Identify which cell holds the provided text, then report its [x, y] central coordinate. 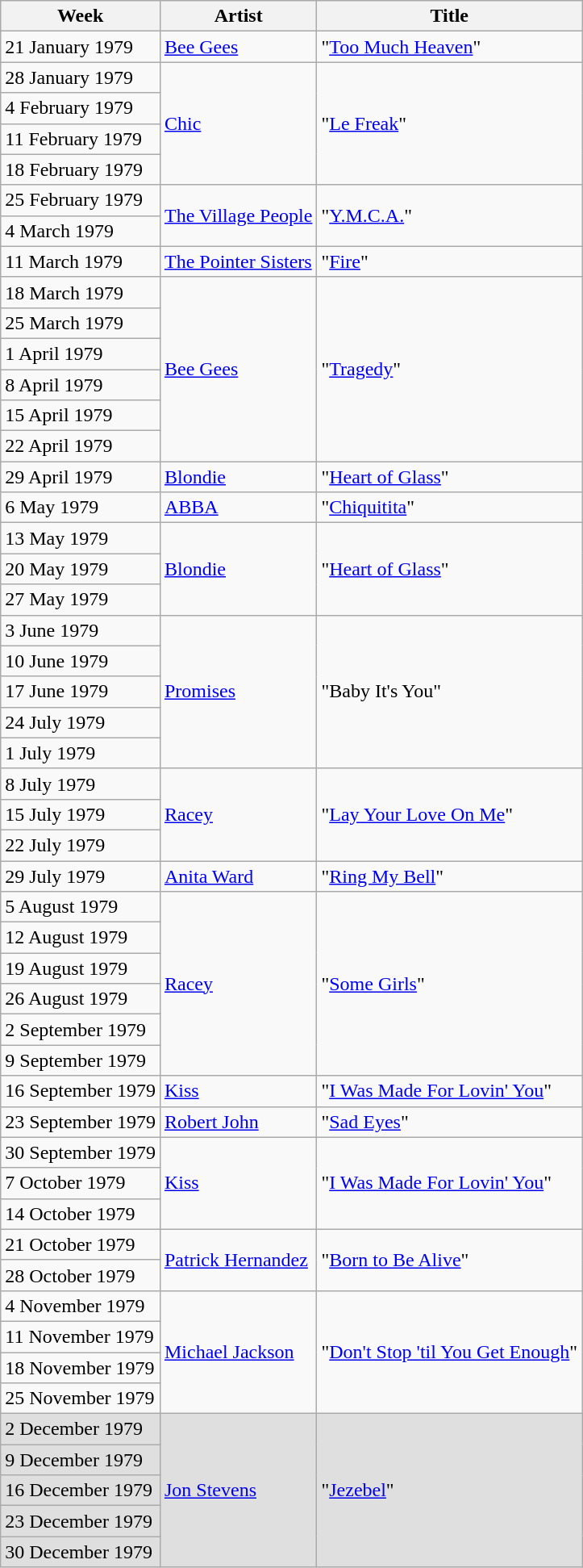
14 October 1979 [81, 1214]
"Jezebel" [450, 1491]
17 June 1979 [81, 692]
11 March 1979 [81, 261]
Patrick Hernandez [238, 1260]
30 September 1979 [81, 1152]
18 March 1979 [81, 292]
"Born to Be Alive" [450, 1260]
Anita Ward [238, 876]
Jon Stevens [238, 1491]
21 January 1979 [81, 47]
28 October 1979 [81, 1275]
Michael Jackson [238, 1352]
13 May 1979 [81, 538]
11 November 1979 [81, 1336]
"Ring My Bell" [450, 876]
25 March 1979 [81, 323]
21 October 1979 [81, 1244]
1 July 1979 [81, 753]
27 May 1979 [81, 600]
3 June 1979 [81, 630]
6 May 1979 [81, 508]
Week [81, 16]
4 February 1979 [81, 108]
"Le Freak" [450, 123]
"Some Girls" [450, 984]
2 December 1979 [81, 1429]
18 November 1979 [81, 1368]
26 August 1979 [81, 999]
"Y.M.C.A." [450, 215]
30 December 1979 [81, 1552]
4 November 1979 [81, 1306]
22 April 1979 [81, 446]
23 December 1979 [81, 1521]
Promises [238, 692]
5 August 1979 [81, 907]
"Tragedy" [450, 369]
7 October 1979 [81, 1183]
11 February 1979 [81, 139]
The Pointer Sisters [238, 261]
Title [450, 16]
22 July 1979 [81, 845]
29 April 1979 [81, 477]
15 April 1979 [81, 416]
29 July 1979 [81, 876]
"Lay Your Love On Me" [450, 814]
Robert John [238, 1122]
20 May 1979 [81, 569]
15 July 1979 [81, 814]
16 September 1979 [81, 1091]
"Too Much Heaven" [450, 47]
10 June 1979 [81, 661]
"Sad Eyes" [450, 1122]
"Chiquitita" [450, 508]
"Fire" [450, 261]
9 December 1979 [81, 1460]
19 August 1979 [81, 968]
2 September 1979 [81, 1030]
Chic [238, 123]
"Baby It's You" [450, 692]
24 July 1979 [81, 722]
The Village People [238, 215]
9 September 1979 [81, 1060]
25 November 1979 [81, 1399]
ABBA [238, 508]
25 February 1979 [81, 200]
16 December 1979 [81, 1491]
1 April 1979 [81, 353]
8 April 1979 [81, 385]
28 January 1979 [81, 77]
8 July 1979 [81, 784]
23 September 1979 [81, 1122]
Artist [238, 16]
18 February 1979 [81, 169]
"Don't Stop 'til You Get Enough" [450, 1352]
12 August 1979 [81, 938]
4 March 1979 [81, 231]
